For the text-containing cell, return its midpoint in (x, y) coordinate format. 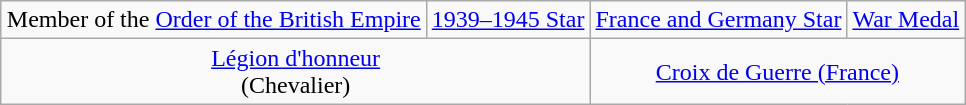
War Medal (906, 20)
France and Germany Star (718, 20)
1939–1945 Star (508, 20)
Croix de Guerre (France) (778, 72)
Légion d'honneur(Chevalier) (296, 72)
Member of the Order of the British Empire (214, 20)
